Output the (x, y) coordinate of the center of the cell containing the given text.  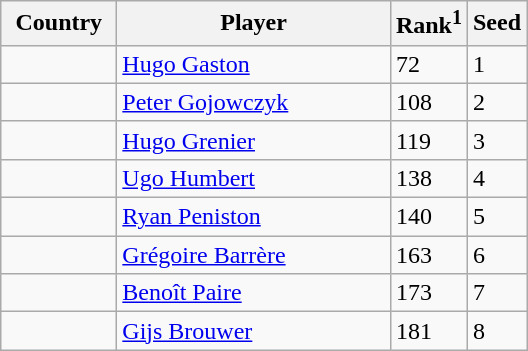
8 (496, 331)
138 (428, 178)
108 (428, 102)
6 (496, 255)
Grégoire Barrère (254, 255)
Peter Gojowczyk (254, 102)
Rank1 (428, 24)
119 (428, 140)
Ryan Peniston (254, 217)
7 (496, 293)
Benoît Paire (254, 293)
Ugo Humbert (254, 178)
163 (428, 255)
181 (428, 331)
1 (496, 64)
2 (496, 102)
Country (59, 24)
Seed (496, 24)
140 (428, 217)
Hugo Grenier (254, 140)
3 (496, 140)
5 (496, 217)
173 (428, 293)
Player (254, 24)
Hugo Gaston (254, 64)
Gijs Brouwer (254, 331)
4 (496, 178)
72 (428, 64)
